Output the [x, y] coordinate of the center of the cell containing the given text.  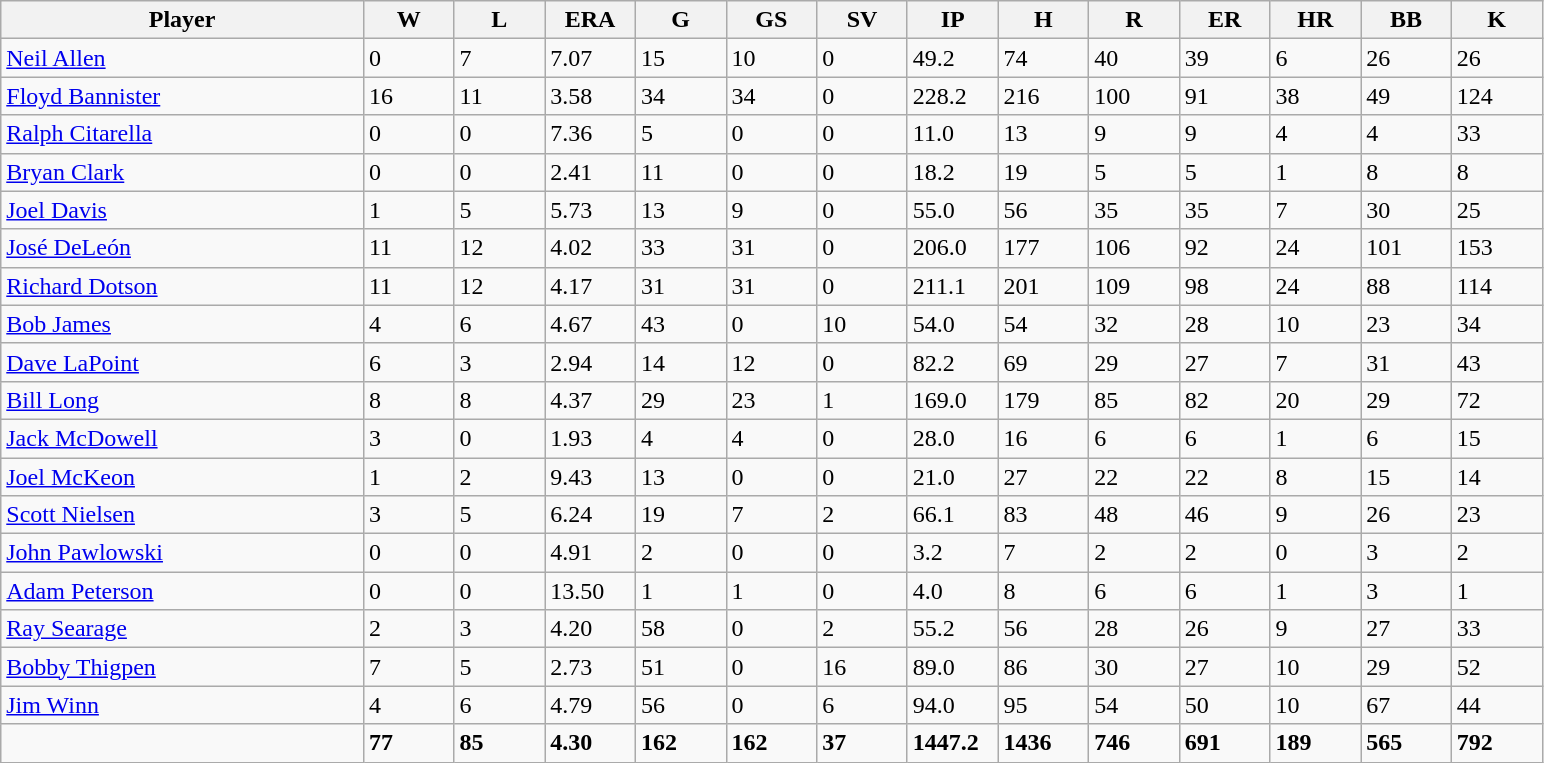
38 [1316, 96]
W [408, 20]
746 [1134, 743]
55.2 [952, 629]
L [500, 20]
2.94 [590, 362]
ER [1224, 20]
G [680, 20]
Bryan Clark [182, 172]
K [1496, 20]
67 [1406, 705]
11.0 [952, 134]
52 [1496, 667]
77 [408, 743]
95 [1044, 705]
4.67 [590, 324]
3.2 [952, 553]
9.43 [590, 477]
Scott Nielsen [182, 515]
114 [1496, 286]
Player [182, 20]
4.0 [952, 591]
201 [1044, 286]
69 [1044, 362]
32 [1134, 324]
124 [1496, 96]
20 [1316, 400]
5.73 [590, 210]
13.50 [590, 591]
106 [1134, 248]
Jim Winn [182, 705]
7.07 [590, 58]
28.0 [952, 438]
169.0 [952, 400]
206.0 [952, 248]
101 [1406, 248]
46 [1224, 515]
HR [1316, 20]
40 [1134, 58]
82 [1224, 400]
Ralph Citarella [182, 134]
3.58 [590, 96]
Adam Peterson [182, 591]
89.0 [952, 667]
4.91 [590, 553]
50 [1224, 705]
66.1 [952, 515]
Richard Dotson [182, 286]
2.73 [590, 667]
Bill Long [182, 400]
6.24 [590, 515]
792 [1496, 743]
4.02 [590, 248]
John Pawlowski [182, 553]
94.0 [952, 705]
GS [772, 20]
21.0 [952, 477]
189 [1316, 743]
211.1 [952, 286]
177 [1044, 248]
100 [1134, 96]
49 [1406, 96]
179 [1044, 400]
83 [1044, 515]
58 [680, 629]
74 [1044, 58]
4.20 [590, 629]
Ray Searage [182, 629]
H [1044, 20]
4.17 [590, 286]
Bob James [182, 324]
2.41 [590, 172]
BB [1406, 20]
39 [1224, 58]
SV [862, 20]
José DeLeón [182, 248]
Joel Davis [182, 210]
48 [1134, 515]
25 [1496, 210]
86 [1044, 667]
72 [1496, 400]
4.79 [590, 705]
7.36 [590, 134]
4.37 [590, 400]
1436 [1044, 743]
Neil Allen [182, 58]
92 [1224, 248]
IP [952, 20]
1447.2 [952, 743]
4.30 [590, 743]
55.0 [952, 210]
91 [1224, 96]
18.2 [952, 172]
82.2 [952, 362]
44 [1496, 705]
1.93 [590, 438]
Jack McDowell [182, 438]
153 [1496, 248]
691 [1224, 743]
Dave LaPoint [182, 362]
37 [862, 743]
Joel McKeon [182, 477]
51 [680, 667]
54.0 [952, 324]
88 [1406, 286]
565 [1406, 743]
ERA [590, 20]
228.2 [952, 96]
98 [1224, 286]
216 [1044, 96]
109 [1134, 286]
Floyd Bannister [182, 96]
Bobby Thigpen [182, 667]
R [1134, 20]
49.2 [952, 58]
